Determine the [X, Y] coordinate at the center of the cell enclosing the given text.  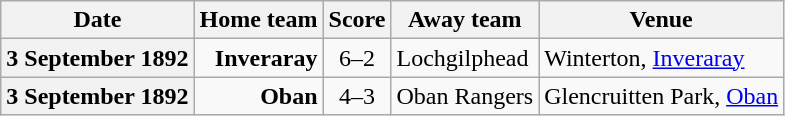
Score [357, 20]
Glencruitten Park, Oban [662, 96]
Date [98, 20]
Home team [258, 20]
Lochgilphead [465, 58]
Oban [258, 96]
Venue [662, 20]
Inveraray [258, 58]
4–3 [357, 96]
Away team [465, 20]
Oban Rangers [465, 96]
6–2 [357, 58]
Winterton, Inveraray [662, 58]
